Identify which cell holds the provided text, then report its (X, Y) central coordinate. 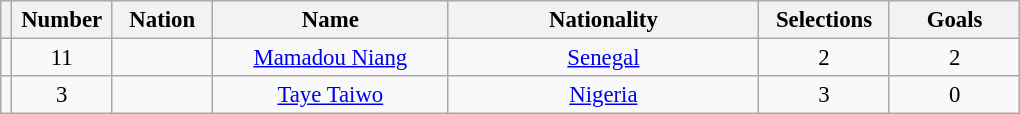
Nationality (604, 20)
Name (331, 20)
Nigeria (604, 95)
0 (954, 95)
Mamadou Niang (331, 58)
11 (62, 58)
Senegal (604, 58)
Goals (954, 20)
Nation (162, 20)
Taye Taiwo (331, 95)
Selections (824, 20)
Number (62, 20)
